Locate the cell with the specified text and output its [x, y] center coordinate. 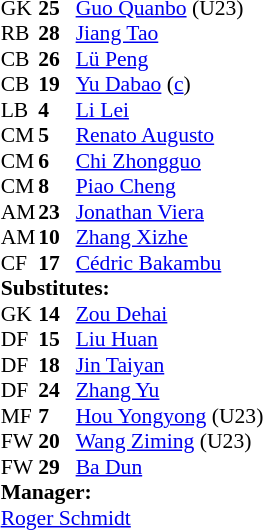
LB [20, 110]
29 [57, 467]
7 [57, 416]
19 [57, 85]
6 [57, 161]
10 [57, 237]
GK [20, 314]
26 [57, 59]
23 [57, 212]
24 [57, 391]
RB [20, 33]
5 [57, 135]
CF [20, 263]
18 [57, 365]
17 [57, 263]
15 [57, 339]
4 [57, 110]
8 [57, 187]
28 [57, 33]
14 [57, 314]
MF [20, 416]
20 [57, 441]
